Detect which cell encompasses the target text, then output its [x, y] center coordinate. 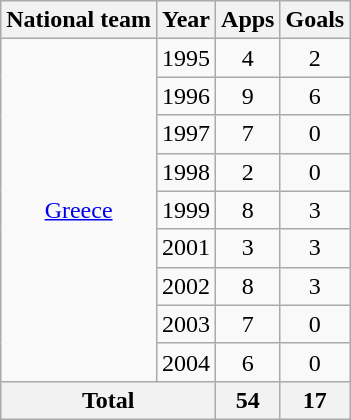
4 [248, 58]
1995 [186, 58]
Year [186, 20]
Greece [79, 210]
1996 [186, 96]
2001 [186, 248]
Total [108, 400]
Goals [315, 20]
2003 [186, 324]
1999 [186, 210]
National team [79, 20]
2002 [186, 286]
1998 [186, 172]
1997 [186, 134]
17 [315, 400]
2004 [186, 362]
Apps [248, 20]
54 [248, 400]
9 [248, 96]
